Capture the cell that displays the provided text and extract its (X, Y) central coordinate. 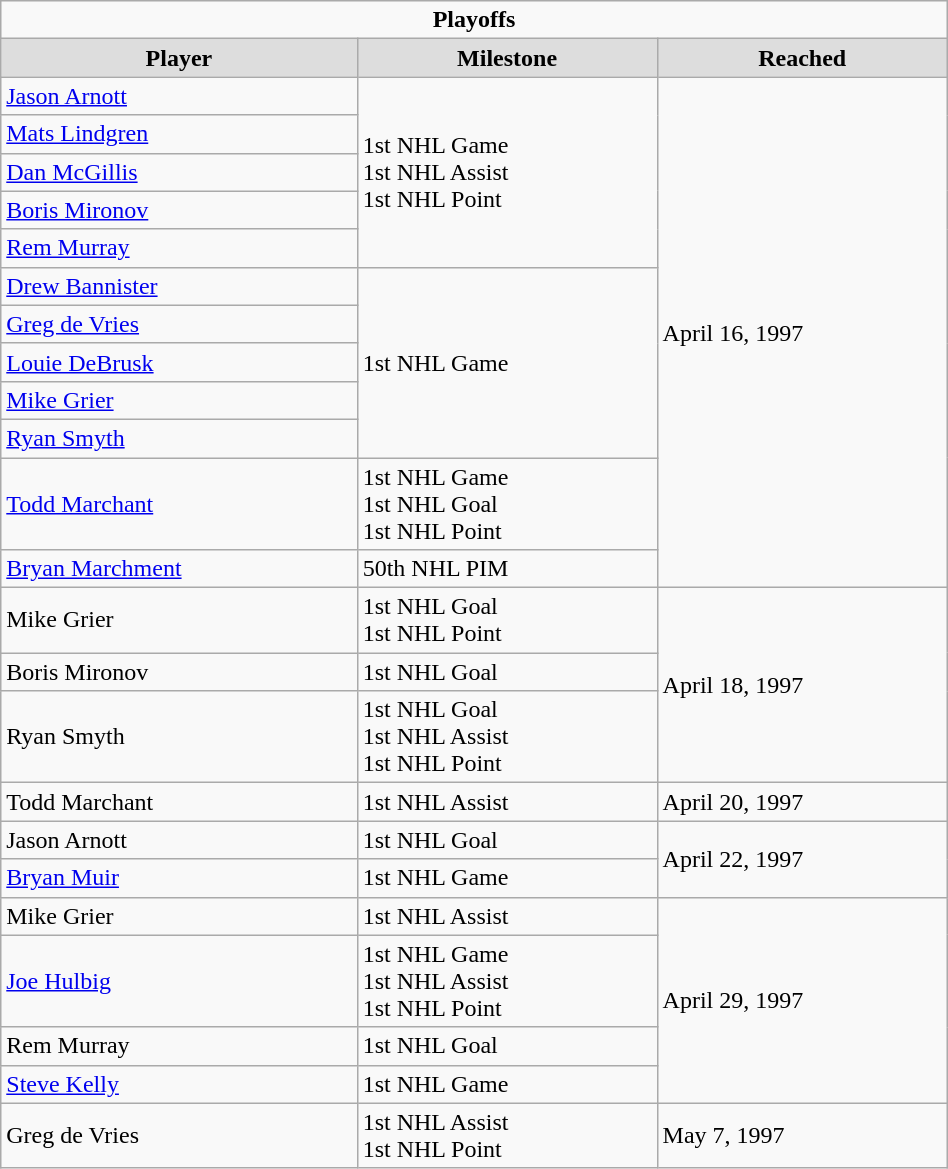
1st NHL Goal1st NHL Point (507, 620)
Milestone (507, 58)
Dan McGillis (179, 172)
April 16, 1997 (802, 332)
1st NHL Goal1st NHL Assist1st NHL Point (507, 737)
Louie DeBrusk (179, 362)
April 29, 1997 (802, 1000)
Joe Hulbig (179, 981)
50th NHL PIM (507, 569)
Steve Kelly (179, 1084)
Playoffs (474, 20)
1st NHL Assist1st NHL Point (507, 1136)
Reached (802, 58)
Player (179, 58)
April 22, 1997 (802, 859)
May 7, 1997 (802, 1136)
Bryan Muir (179, 878)
1st NHL Game1st NHL Goal1st NHL Point (507, 504)
Drew Bannister (179, 286)
Mats Lindgren (179, 134)
Bryan Marchment (179, 569)
April 18, 1997 (802, 686)
April 20, 1997 (802, 802)
